For the text-containing cell, return its midpoint in [X, Y] coordinate format. 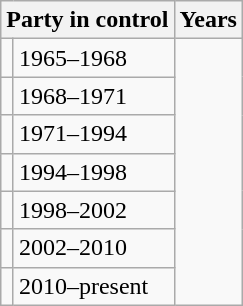
1968–1971 [94, 96]
1994–1998 [94, 172]
2002–2010 [94, 248]
Party in control [88, 20]
1998–2002 [94, 210]
2010–present [94, 286]
1965–1968 [94, 58]
Years [208, 20]
1971–1994 [94, 134]
